Return the [X, Y] coordinate for the center point of the cell that contains the specified text.  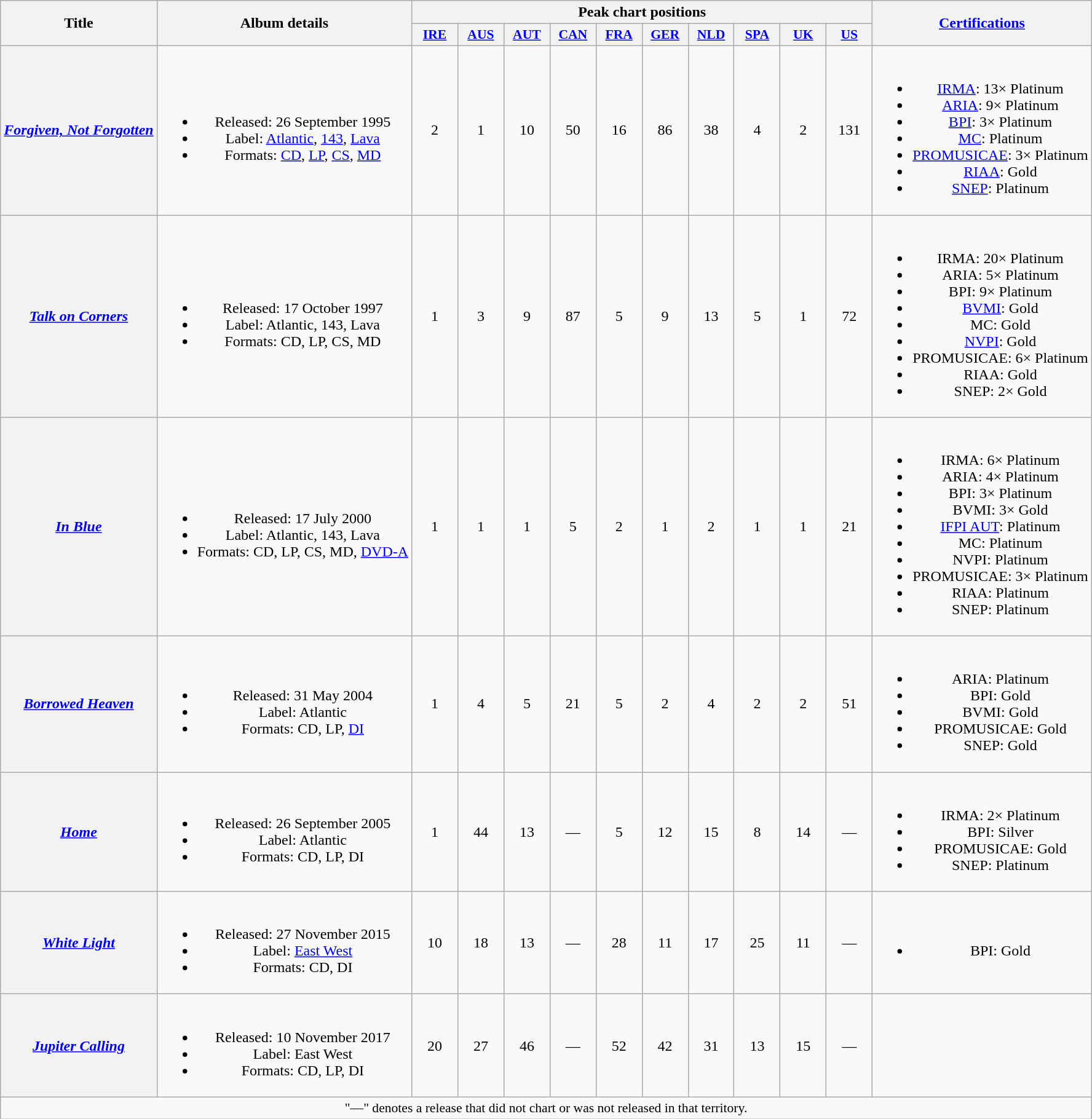
IRMA: 13× PlatinumARIA: 9× PlatinumBPI: 3× PlatinumMC: PlatinumPROMUSICAE: 3× PlatinumRIAA: GoldSNEP: Platinum [983, 130]
14 [803, 832]
25 [758, 943]
131 [850, 130]
Released: 17 October 1997Label: Atlantic, 143, LavaFormats: CD, LP, CS, MD [284, 316]
17 [711, 943]
38 [711, 130]
87 [573, 316]
86 [665, 130]
20 [435, 1045]
US [850, 35]
White Light [79, 943]
ARIA: PlatinumBPI: GoldBVMI: GoldPROMUSICAE: GoldSNEP: Gold [983, 705]
Forgiven, Not Forgotten [79, 130]
Talk on Corners [79, 316]
46 [526, 1045]
16 [619, 130]
IRE [435, 35]
Released: 26 September 2005Label: AtlanticFormats: CD, LP, DI [284, 832]
Borrowed Heaven [79, 705]
Released: 31 May 2004Label: AtlanticFormats: CD, LP, DI [284, 705]
In Blue [79, 527]
Released: 27 November 2015Label: East WestFormats: CD, DI [284, 943]
Title [79, 23]
Released: 17 July 2000Label: Atlantic, 143, LavaFormats: CD, LP, CS, MD, DVD-A [284, 527]
28 [619, 943]
IRMA: 20× PlatinumARIA: 5× PlatinumBPI: 9× PlatinumBVMI: GoldMC: GoldNVPI: GoldPROMUSICAE: 6× PlatinumRIAA: GoldSNEP: 2× Gold [983, 316]
NLD [711, 35]
Certifications [983, 23]
51 [850, 705]
3 [481, 316]
44 [481, 832]
Jupiter Calling [79, 1045]
"—" denotes a release that did not chart or was not released in that territory. [546, 1108]
18 [481, 943]
8 [758, 832]
FRA [619, 35]
GER [665, 35]
CAN [573, 35]
SPA [758, 35]
Album details [284, 23]
BPI: Gold [983, 943]
AUS [481, 35]
31 [711, 1045]
Released: 26 September 1995Label: Atlantic, 143, LavaFormats: CD, LP, CS, MD [284, 130]
52 [619, 1045]
Peak chart positions [642, 12]
27 [481, 1045]
AUT [526, 35]
50 [573, 130]
12 [665, 832]
72 [850, 316]
UK [803, 35]
IRMA: 2× PlatinumBPI: SilverPROMUSICAE: GoldSNEP: Platinum [983, 832]
Home [79, 832]
42 [665, 1045]
Released: 10 November 2017Label: East WestFormats: CD, LP, DI [284, 1045]
